Scan for the cell matching the given text and deliver its (X, Y) coordinate at center. 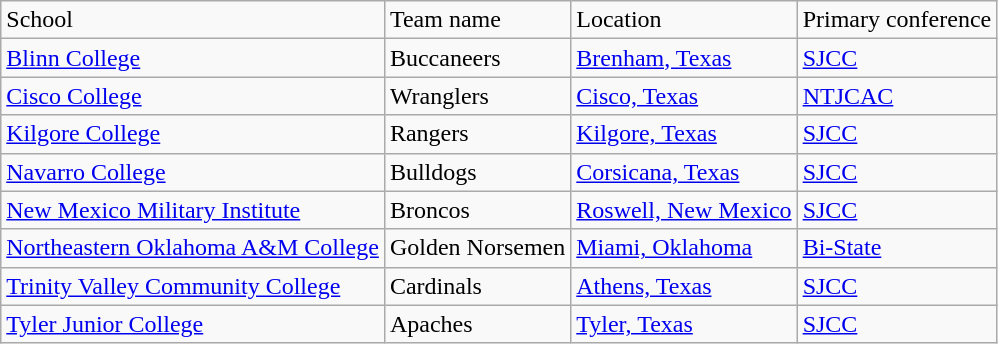
Rangers (477, 134)
Miami, Oklahoma (684, 248)
Navarro College (193, 172)
Corsicana, Texas (684, 172)
Broncos (477, 210)
Cisco, Texas (684, 96)
Buccaneers (477, 58)
Kilgore, Texas (684, 134)
Bi-State (897, 248)
Location (684, 20)
Northeastern Oklahoma A&M College (193, 248)
New Mexico Military Institute (193, 210)
Athens, Texas (684, 286)
Roswell, New Mexico (684, 210)
Golden Norsemen (477, 248)
Wranglers (477, 96)
Bulldogs (477, 172)
Cardinals (477, 286)
Tyler, Texas (684, 324)
NTJCAC (897, 96)
Primary conference (897, 20)
Blinn College (193, 58)
Brenham, Texas (684, 58)
Cisco College (193, 96)
Tyler Junior College (193, 324)
School (193, 20)
Kilgore College (193, 134)
Apaches (477, 324)
Trinity Valley Community College (193, 286)
Team name (477, 20)
